Search for the cell housing the specified text and yield its [X, Y] center coordinate. 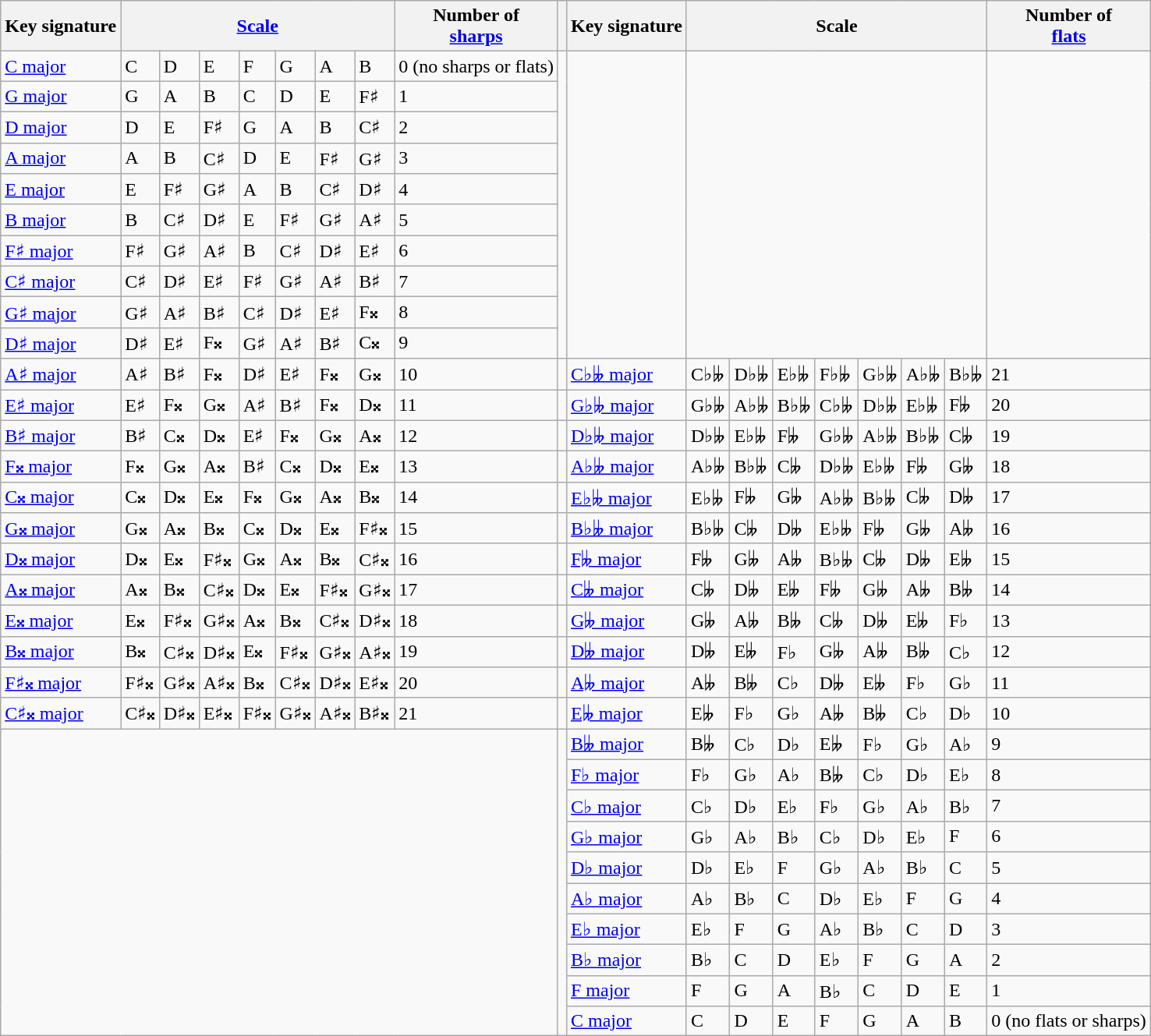
E♯ major [61, 405]
F major [626, 991]
C𝄫 major [626, 590]
G major [61, 97]
G♭𝄫 major [626, 405]
A𝄪 major [61, 590]
F♭ major [626, 775]
C♯𝄪 major [61, 713]
E major [61, 189]
E𝄫 major [626, 713]
D♭𝄫 major [626, 436]
G𝄫 major [626, 621]
B major [61, 220]
C𝄪 major [61, 497]
G𝄪 major [61, 529]
A♯ major [61, 374]
E♭ major [626, 929]
F♭𝄫 [836, 374]
G♯ major [61, 313]
Number offlats [1069, 27]
F♯𝄪 major [61, 683]
D major [61, 127]
G♭ major [626, 836]
0 (no flats or sharps) [1069, 1021]
B𝄫 major [626, 744]
A𝄫 major [626, 683]
B♭ major [626, 960]
C♯ major [61, 281]
F𝄪 major [61, 467]
D𝄪 major [61, 559]
Number ofsharps [476, 27]
B𝄪 major [61, 652]
F𝄫 major [626, 559]
F♯ major [61, 251]
D♭ major [626, 868]
D𝄫 major [626, 652]
B♯𝄪 [374, 713]
A♭𝄫 major [626, 467]
D♯ major [61, 343]
B♭𝄫 major [626, 529]
E𝄪 major [61, 621]
A major [61, 158]
C♭𝄫 major [626, 374]
B♯ major [61, 436]
0 (no sharps or flats) [476, 66]
A♭ major [626, 898]
C♭ major [626, 806]
E♭𝄫 major [626, 497]
